Identify which cell holds the provided text, then report its [X, Y] central coordinate. 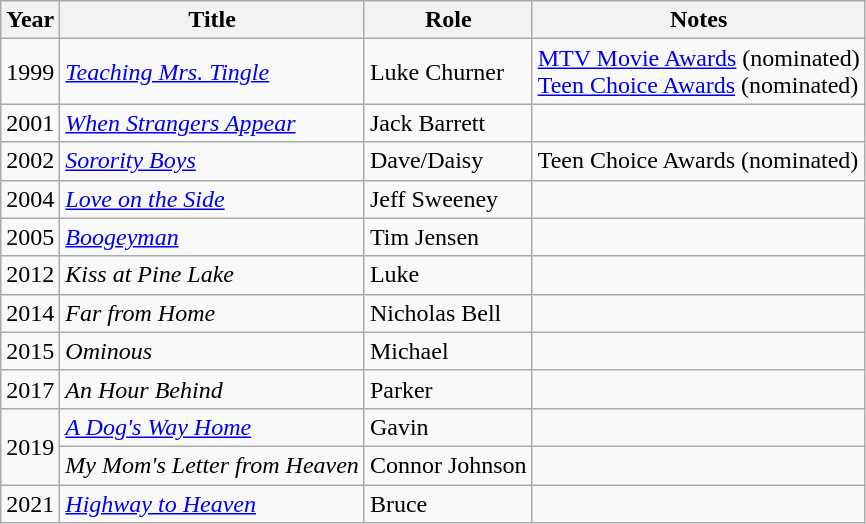
Ominous [212, 351]
2014 [30, 313]
Gavin [448, 427]
Jeff Sweeney [448, 199]
A Dog's Way Home [212, 427]
Notes [698, 20]
Kiss at Pine Lake [212, 275]
2001 [30, 123]
Bruce [448, 503]
Parker [448, 389]
2021 [30, 503]
2012 [30, 275]
2004 [30, 199]
Year [30, 20]
Role [448, 20]
2015 [30, 351]
Jack Barrett [448, 123]
My Mom's Letter from Heaven [212, 465]
An Hour Behind [212, 389]
2002 [30, 161]
Dave/Daisy [448, 161]
2019 [30, 446]
Sorority Boys [212, 161]
Highway to Heaven [212, 503]
Nicholas Bell [448, 313]
Michael [448, 351]
Teaching Mrs. Tingle [212, 72]
Love on the Side [212, 199]
1999 [30, 72]
MTV Movie Awards (nominated) Teen Choice Awards (nominated) [698, 72]
Connor Johnson [448, 465]
Teen Choice Awards (nominated) [698, 161]
Luke Churner [448, 72]
Tim Jensen [448, 237]
2005 [30, 237]
Title [212, 20]
Boogeyman [212, 237]
Luke [448, 275]
2017 [30, 389]
Far from Home [212, 313]
When Strangers Appear [212, 123]
